For the text-containing cell, return its midpoint in [x, y] coordinate format. 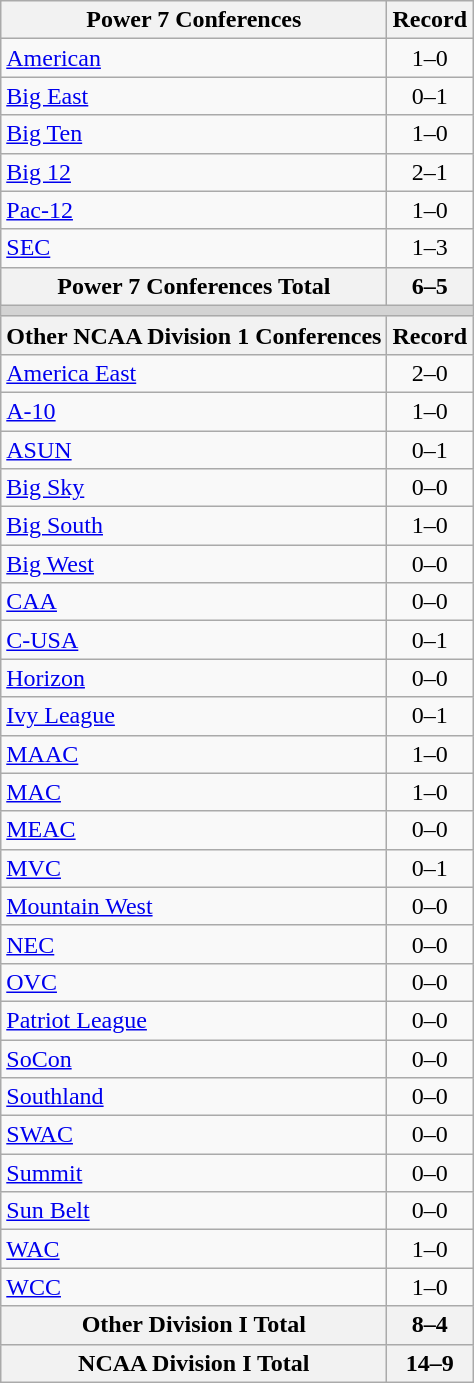
MAAC [194, 754]
SEC [194, 248]
6–5 [430, 286]
SoCon [194, 1059]
Power 7 Conferences [194, 20]
ASUN [194, 449]
Horizon [194, 678]
Sun Belt [194, 1211]
MEAC [194, 830]
Patriot League [194, 1020]
Power 7 Conferences Total [194, 286]
OVC [194, 982]
Big West [194, 564]
Pac-12 [194, 210]
Mountain West [194, 906]
American [194, 58]
2–1 [430, 172]
Big Sky [194, 488]
Summit [194, 1173]
8–4 [430, 1325]
WAC [194, 1249]
Big South [194, 526]
Other Division I Total [194, 1325]
MAC [194, 792]
SWAC [194, 1135]
C-USA [194, 640]
2–0 [430, 373]
Big 12 [194, 172]
14–9 [430, 1363]
1–3 [430, 248]
Other NCAA Division 1 Conferences [194, 335]
MVC [194, 868]
Big East [194, 96]
WCC [194, 1287]
America East [194, 373]
A-10 [194, 411]
Ivy League [194, 716]
NEC [194, 944]
NCAA Division I Total [194, 1363]
Big Ten [194, 134]
Southland [194, 1097]
CAA [194, 602]
